Identify which cell holds the provided text, then report its (X, Y) central coordinate. 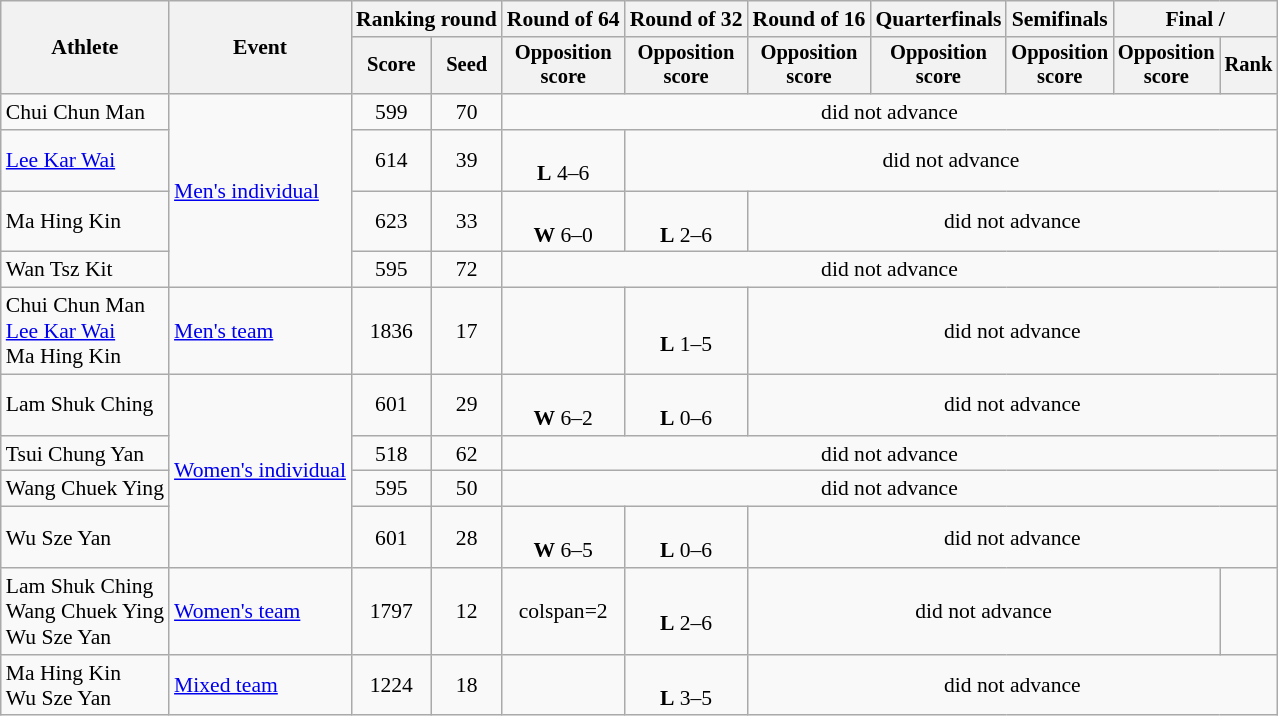
Men's individual (260, 191)
Event (260, 48)
Round of 16 (808, 19)
1224 (392, 686)
Women's team (260, 612)
Chui Chun Man (85, 112)
Lam Shuk Ching (85, 406)
614 (392, 160)
1797 (392, 612)
Quarterfinals (938, 19)
colspan=2 (564, 612)
18 (467, 686)
Women's individual (260, 472)
Rank (1249, 66)
L 4–6 (564, 160)
Mixed team (260, 686)
W 6–0 (564, 222)
Wu Sze Yan (85, 538)
Athlete (85, 48)
12 (467, 612)
29 (467, 406)
28 (467, 538)
70 (467, 112)
50 (467, 489)
L 1–5 (686, 332)
W 6–2 (564, 406)
Semifinals (1060, 19)
Lam Shuk ChingWang Chuek YingWu Sze Yan (85, 612)
L 3–5 (686, 686)
1836 (392, 332)
Ma Hing Kin (85, 222)
518 (392, 454)
39 (467, 160)
Round of 64 (564, 19)
Tsui Chung Yan (85, 454)
Final / (1195, 19)
17 (467, 332)
Seed (467, 66)
623 (392, 222)
72 (467, 270)
Chui Chun ManLee Kar WaiMa Hing Kin (85, 332)
Wan Tsz Kit (85, 270)
62 (467, 454)
Men's team (260, 332)
599 (392, 112)
Wang Chuek Ying (85, 489)
Score (392, 66)
33 (467, 222)
Round of 32 (686, 19)
Ma Hing KinWu Sze Yan (85, 686)
Ranking round (426, 19)
W 6–5 (564, 538)
Lee Kar Wai (85, 160)
